Capture the cell that displays the provided text and extract its (x, y) central coordinate. 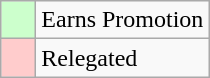
Earns Promotion (122, 20)
Relegated (122, 58)
